For the text-containing cell, return its midpoint in (X, Y) coordinate format. 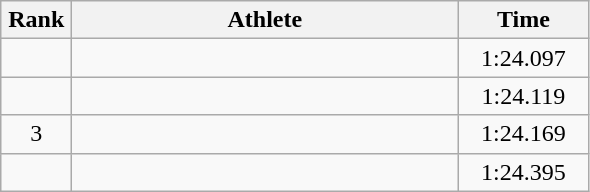
1:24.169 (524, 134)
Time (524, 20)
1:24.395 (524, 172)
3 (36, 134)
1:24.097 (524, 58)
Rank (36, 20)
Athlete (265, 20)
1:24.119 (524, 96)
